Output the [x, y] coordinate of the center of the cell containing the given text.  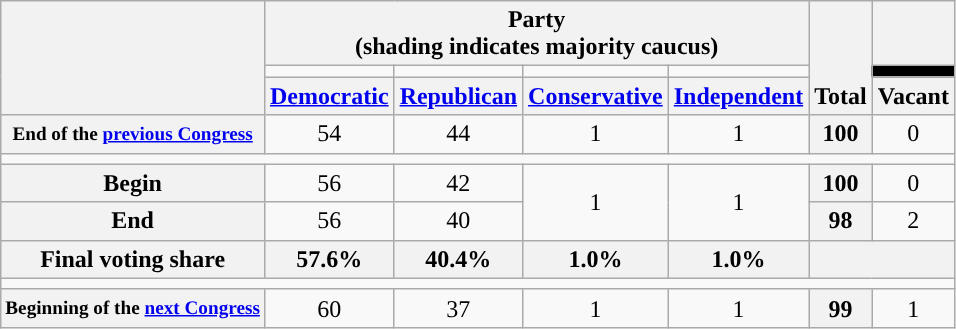
Vacant [913, 96]
Independent [738, 96]
Final voting share [133, 259]
Beginning of the next Congress [133, 308]
Democratic [329, 96]
42 [458, 183]
End of the previous Congress [133, 134]
Total [841, 58]
Republican [458, 96]
57.6% [329, 259]
40.4% [458, 259]
54 [329, 134]
Party (shading indicates majority caucus) [536, 34]
Conservative [596, 96]
End [133, 221]
99 [841, 308]
98 [841, 221]
2 [913, 221]
40 [458, 221]
60 [329, 308]
Begin [133, 183]
44 [458, 134]
37 [458, 308]
